Return (x, y) of the center of cell containing provided text 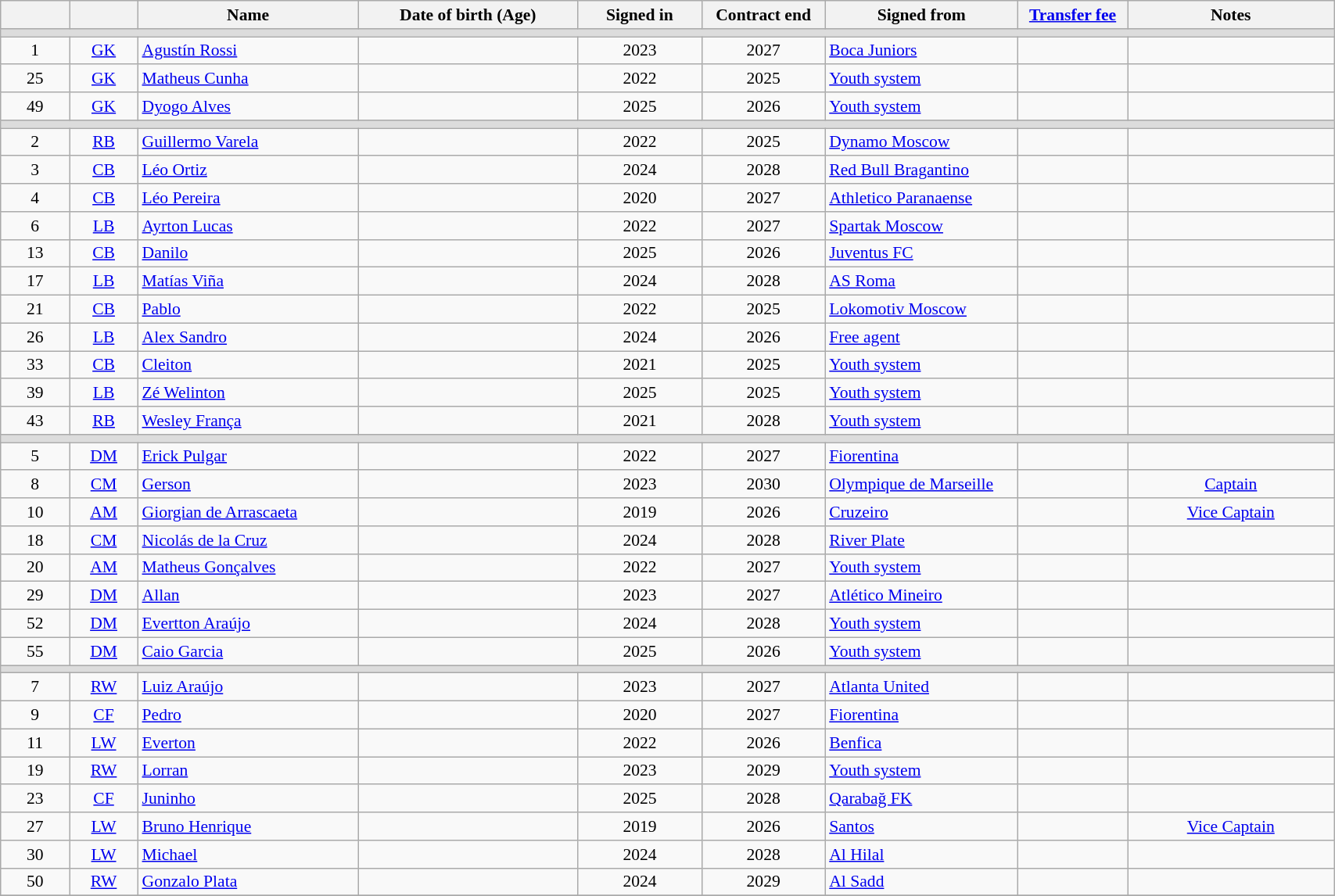
Wesley França (247, 421)
Danilo (247, 253)
Olympique de Marseille (921, 485)
7 (35, 687)
Signed in (640, 15)
Date of birth (Age) (468, 15)
Everton (247, 743)
Benfica (921, 743)
Red Bull Bragantino (921, 170)
1 (35, 51)
Lokomotiv Moscow (921, 310)
Matheus Cunha (247, 79)
Gerson (247, 485)
13 (35, 253)
19 (35, 771)
3 (35, 170)
Cleiton (247, 365)
Guillermo Varela (247, 142)
52 (35, 624)
Zé Welinton (247, 393)
Lorran (247, 771)
Atlanta United (921, 687)
Cruzeiro (921, 512)
Name (247, 15)
25 (35, 79)
Matheus Gonçalves (247, 568)
Matías Viña (247, 281)
Signed from (921, 15)
Atlético Mineiro (921, 596)
Dynamo Moscow (921, 142)
Transfer fee (1073, 15)
Juventus FC (921, 253)
8 (35, 485)
17 (35, 281)
20 (35, 568)
50 (35, 882)
Boca Juniors (921, 51)
Captain (1231, 485)
21 (35, 310)
27 (35, 826)
2 (35, 142)
23 (35, 799)
Santos (921, 826)
Allan (247, 596)
39 (35, 393)
Al Hilal (921, 855)
Al Sadd (921, 882)
Free agent (921, 337)
Ayrton Lucas (247, 226)
11 (35, 743)
Pedro (247, 715)
Juninho (247, 799)
2030 (763, 485)
29 (35, 596)
30 (35, 855)
River Plate (921, 540)
AS Roma (921, 281)
Bruno Henrique (247, 826)
Notes (1231, 15)
Caio Garcia (247, 651)
Agustín Rossi (247, 51)
Michael (247, 855)
Pablo (247, 310)
Luiz Araújo (247, 687)
10 (35, 512)
5 (35, 457)
Giorgian de Arrascaeta (247, 512)
43 (35, 421)
49 (35, 106)
Alex Sandro (247, 337)
Léo Ortiz (247, 170)
Gonzalo Plata (247, 882)
Spartak Moscow (921, 226)
Erick Pulgar (247, 457)
33 (35, 365)
Nicolás de la Cruz (247, 540)
Léo Pereira (247, 198)
Qarabağ FK (921, 799)
4 (35, 198)
9 (35, 715)
Dyogo Alves (247, 106)
Contract end (763, 15)
26 (35, 337)
Evertton Araújo (247, 624)
55 (35, 651)
6 (35, 226)
Athletico Paranaense (921, 198)
18 (35, 540)
